Find where the given text appears and provide that cell's center as (X, Y) coordinate. 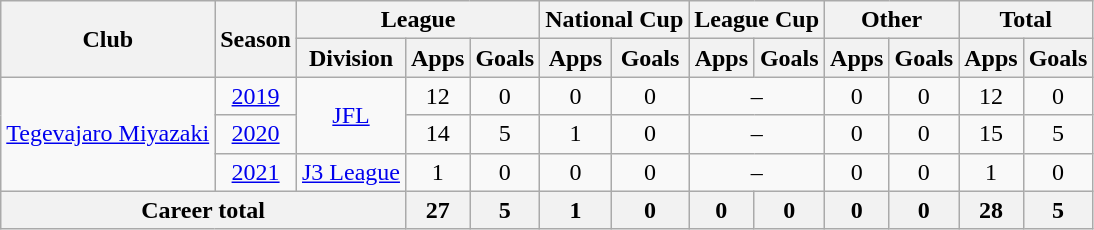
Other (892, 20)
2020 (256, 134)
27 (437, 210)
J3 League (350, 172)
JFL (350, 115)
2021 (256, 172)
National Cup (614, 20)
Season (256, 39)
28 (991, 210)
2019 (256, 96)
League (418, 20)
15 (991, 134)
Club (108, 39)
Division (350, 58)
Tegevajaro Miyazaki (108, 134)
14 (437, 134)
Career total (204, 210)
Total (1026, 20)
League Cup (757, 20)
